Scan for the cell matching the given text and deliver its [x, y] coordinate at center. 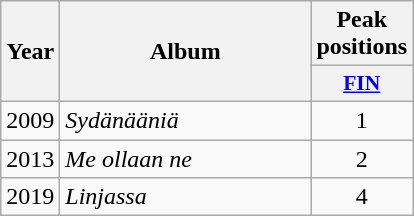
Peak positions [362, 34]
2013 [30, 159]
2 [362, 159]
2019 [30, 197]
Me ollaan ne [186, 159]
2009 [30, 120]
FIN [362, 84]
1 [362, 120]
Linjassa [186, 197]
4 [362, 197]
Year [30, 52]
Sydänääniä [186, 120]
Album [186, 52]
